From the cell containing the given text, extract its center point as [X, Y] coordinate. 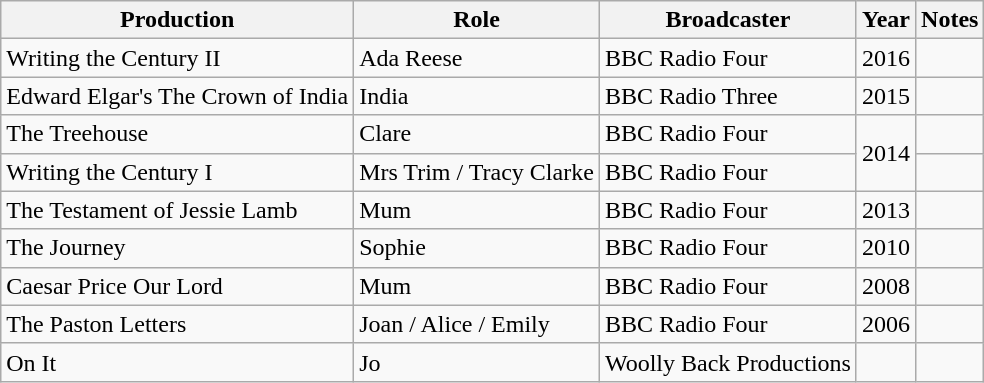
Edward Elgar's The Crown of India [178, 96]
BBC Radio Three [728, 96]
The Treehouse [178, 134]
2014 [886, 153]
Clare [477, 134]
Sophie [477, 248]
Role [477, 20]
The Paston Letters [178, 324]
The Testament of Jessie Lamb [178, 210]
Ada Reese [477, 58]
Broadcaster [728, 20]
Caesar Price Our Lord [178, 286]
Production [178, 20]
The Journey [178, 248]
Writing the Century II [178, 58]
2015 [886, 96]
2010 [886, 248]
2013 [886, 210]
2008 [886, 286]
Notes [950, 20]
India [477, 96]
Joan / Alice / Emily [477, 324]
Jo [477, 362]
Year [886, 20]
2016 [886, 58]
Mrs Trim / Tracy Clarke [477, 172]
2006 [886, 324]
Writing the Century I [178, 172]
On It [178, 362]
Woolly Back Productions [728, 362]
